Provide the (x, y) coordinate of the cell's center where the given text is located.  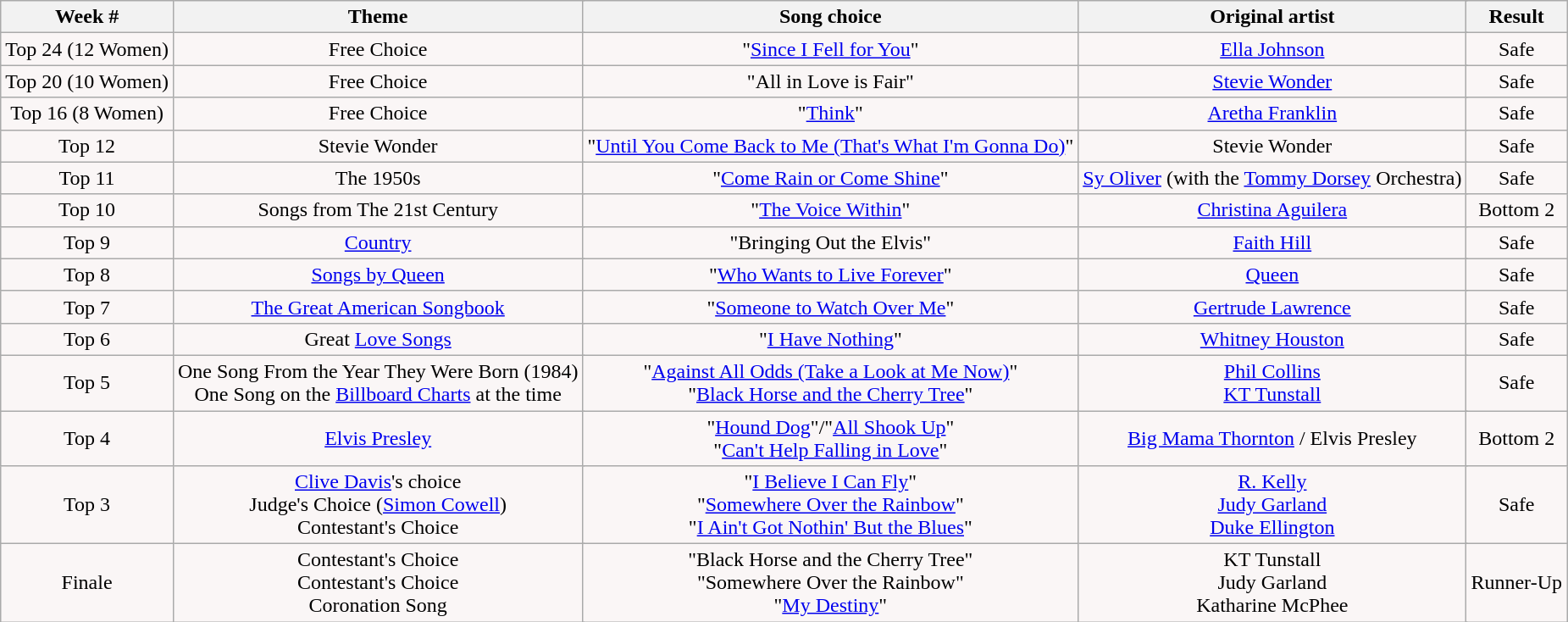
Gertrude Lawrence (1272, 307)
"The Voice Within" (830, 210)
"Hound Dog"/"All Shook Up""Can't Help Falling in Love" (830, 437)
"Until You Come Back to Me (That's What I'm Gonna Do)" (830, 146)
Week # (87, 17)
Clive Davis's choiceJudge's Choice (Simon Cowell)Contestant's Choice (378, 505)
Songs from The 21st Century (378, 210)
Country (378, 242)
Aretha Franklin (1272, 114)
Song choice (830, 17)
One Song From the Year They Were Born (1984)One Song on the Billboard Charts at the time (378, 383)
Faith Hill (1272, 242)
Top 3 (87, 505)
Whitney Houston (1272, 339)
Top 24 (12 Women) (87, 49)
Finale (87, 583)
Top 6 (87, 339)
Sy Oliver (with the Tommy Dorsey Orchestra) (1272, 178)
Songs by Queen (378, 275)
"Come Rain or Come Shine" (830, 178)
Top 9 (87, 242)
The Great American Songbook (378, 307)
Top 4 (87, 437)
"I Have Nothing" (830, 339)
Result (1516, 17)
KT TunstallJudy GarlandKatharine McPhee (1272, 583)
Contestant's ChoiceContestant's ChoiceCoronation Song (378, 583)
"Think" (830, 114)
"Bringing Out the Elvis" (830, 242)
Ella Johnson (1272, 49)
Big Mama Thornton / Elvis Presley (1272, 437)
Queen (1272, 275)
Runner-Up (1516, 583)
"Black Horse and the Cherry Tree""Somewhere Over the Rainbow""My Destiny" (830, 583)
Top 5 (87, 383)
Original artist (1272, 17)
Top 20 (10 Women) (87, 81)
Great Love Songs (378, 339)
Theme (378, 17)
"All in Love is Fair" (830, 81)
Top 12 (87, 146)
R. KellyJudy GarlandDuke Ellington (1272, 505)
Phil CollinsKT Tunstall (1272, 383)
"Who Wants to Live Forever" (830, 275)
Christina Aguilera (1272, 210)
Top 10 (87, 210)
"I Believe I Can Fly""Somewhere Over the Rainbow""I Ain't Got Nothin' But the Blues" (830, 505)
"Since I Fell for You" (830, 49)
Top 7 (87, 307)
Top 8 (87, 275)
Elvis Presley (378, 437)
"Against All Odds (Take a Look at Me Now)""Black Horse and the Cherry Tree" (830, 383)
"Someone to Watch Over Me" (830, 307)
The 1950s (378, 178)
Top 16 (8 Women) (87, 114)
Top 11 (87, 178)
